Search for the cell housing the specified text and yield its (x, y) center coordinate. 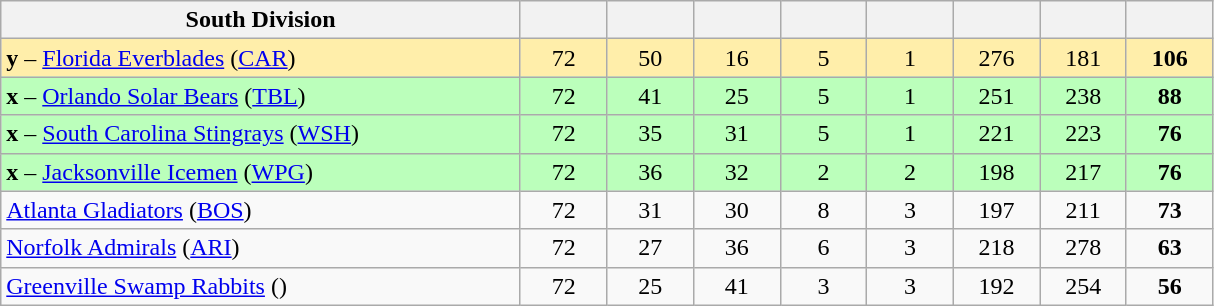
73 (1170, 210)
181 (1084, 58)
278 (1084, 248)
8 (824, 210)
88 (1170, 96)
192 (996, 286)
50 (650, 58)
221 (996, 134)
South Division (261, 20)
x – Jacksonville Icemen (WPG) (261, 172)
254 (1084, 286)
198 (996, 172)
y – Florida Everblades (CAR) (261, 58)
x – Orlando Solar Bears (TBL) (261, 96)
251 (996, 96)
32 (738, 172)
Atlanta Gladiators (BOS) (261, 210)
223 (1084, 134)
211 (1084, 210)
63 (1170, 248)
35 (650, 134)
Norfolk Admirals (ARI) (261, 248)
106 (1170, 58)
30 (738, 210)
218 (996, 248)
238 (1084, 96)
Greenville Swamp Rabbits () (261, 286)
56 (1170, 286)
6 (824, 248)
x – South Carolina Stingrays (WSH) (261, 134)
27 (650, 248)
217 (1084, 172)
276 (996, 58)
197 (996, 210)
16 (738, 58)
